Return [x, y] of the center of cell containing provided text 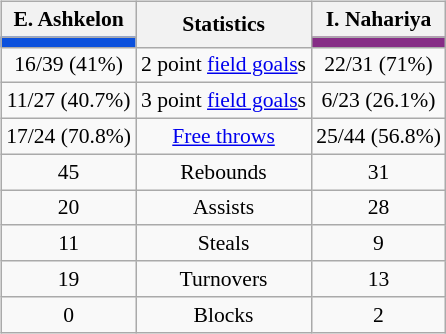
20 [68, 208]
2 point field goalss [224, 65]
45 [68, 172]
E. Ashkelon [68, 19]
17/24 (70.8%) [68, 136]
11 [68, 243]
Steals [224, 243]
31 [378, 172]
0 [68, 314]
3 point field goalss [224, 101]
22/31 (71%) [378, 65]
Blocks [224, 314]
28 [378, 208]
I. Nahariya [378, 19]
6/23 (26.1%) [378, 101]
Assists [224, 208]
2 [378, 314]
9 [378, 243]
Statistics [224, 24]
13 [378, 279]
19 [68, 279]
16/39 (41%) [68, 65]
Turnovers [224, 279]
11/27 (40.7%) [68, 101]
25/44 (56.8%) [378, 136]
Free throws [224, 136]
Rebounds [224, 172]
